Output the (X, Y) coordinate of the center of the cell containing the given text.  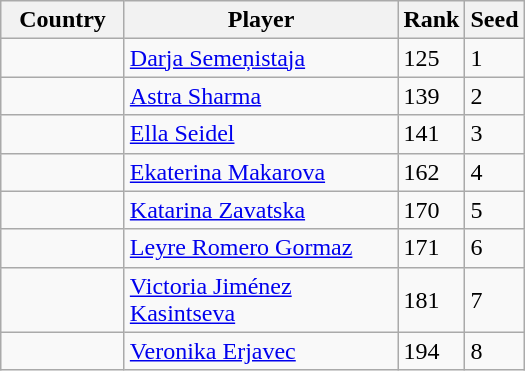
7 (494, 300)
Rank (432, 20)
8 (494, 351)
Astra Sharma (261, 96)
162 (432, 172)
171 (432, 248)
170 (432, 210)
Darja Semeņistaja (261, 58)
4 (494, 172)
139 (432, 96)
Ella Seidel (261, 134)
Leyre Romero Gormaz (261, 248)
Ekaterina Makarova (261, 172)
194 (432, 351)
Country (63, 20)
3 (494, 134)
5 (494, 210)
125 (432, 58)
Player (261, 20)
181 (432, 300)
6 (494, 248)
Katarina Zavatska (261, 210)
Seed (494, 20)
2 (494, 96)
141 (432, 134)
Victoria Jiménez Kasintseva (261, 300)
1 (494, 58)
Veronika Erjavec (261, 351)
